From the cell containing the given text, extract its center point as (x, y) coordinate. 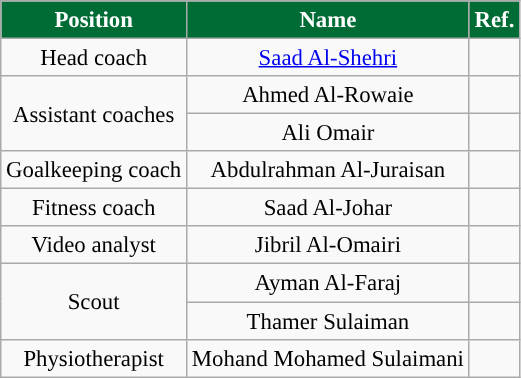
Ahmed Al-Rowaie (328, 95)
Jibril Al-Omairi (328, 245)
Fitness coach (94, 208)
Saad Al-Shehri (328, 58)
Ali Omair (328, 133)
Mohand Mohamed Sulaimani (328, 358)
Position (94, 20)
Thamer Sulaiman (328, 321)
Ayman Al-Faraj (328, 283)
Video analyst (94, 245)
Goalkeeping coach (94, 170)
Ref. (494, 20)
Head coach (94, 58)
Abdulrahman Al-Juraisan (328, 170)
Name (328, 20)
Assistant coaches (94, 114)
Scout (94, 302)
Physiotherapist (94, 358)
Saad Al-Johar (328, 208)
